Identify which cell holds the provided text, then report its (X, Y) central coordinate. 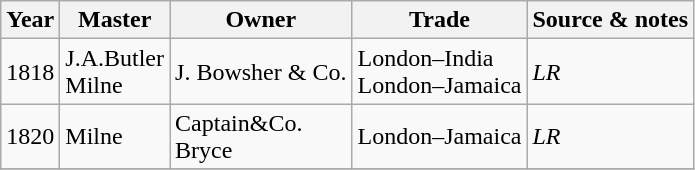
J.A.ButlerMilne (115, 72)
Trade (440, 20)
J. Bowsher & Co. (261, 72)
Milne (115, 136)
London–Jamaica (440, 136)
Source & notes (610, 20)
Master (115, 20)
Year (30, 20)
1820 (30, 136)
London–IndiaLondon–Jamaica (440, 72)
Owner (261, 20)
Captain&Co.Bryce (261, 136)
1818 (30, 72)
